From the cell containing the given text, extract its center point as [X, Y] coordinate. 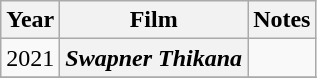
Notes [282, 20]
2021 [30, 58]
Swapner Thikana [154, 58]
Year [30, 20]
Film [154, 20]
